Extract the [X, Y] coordinate from the center of the cell holding the provided text.  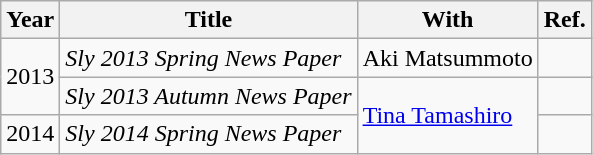
Sly 2014 Spring News Paper [208, 134]
Title [208, 20]
With [448, 20]
Sly 2013 Autumn News Paper [208, 96]
2014 [30, 134]
Aki Matsummoto [448, 58]
Tina Tamashiro [448, 115]
Sly 2013 Spring News Paper [208, 58]
Year [30, 20]
Ref. [564, 20]
2013 [30, 77]
